Return [x, y] of the center of cell containing provided text 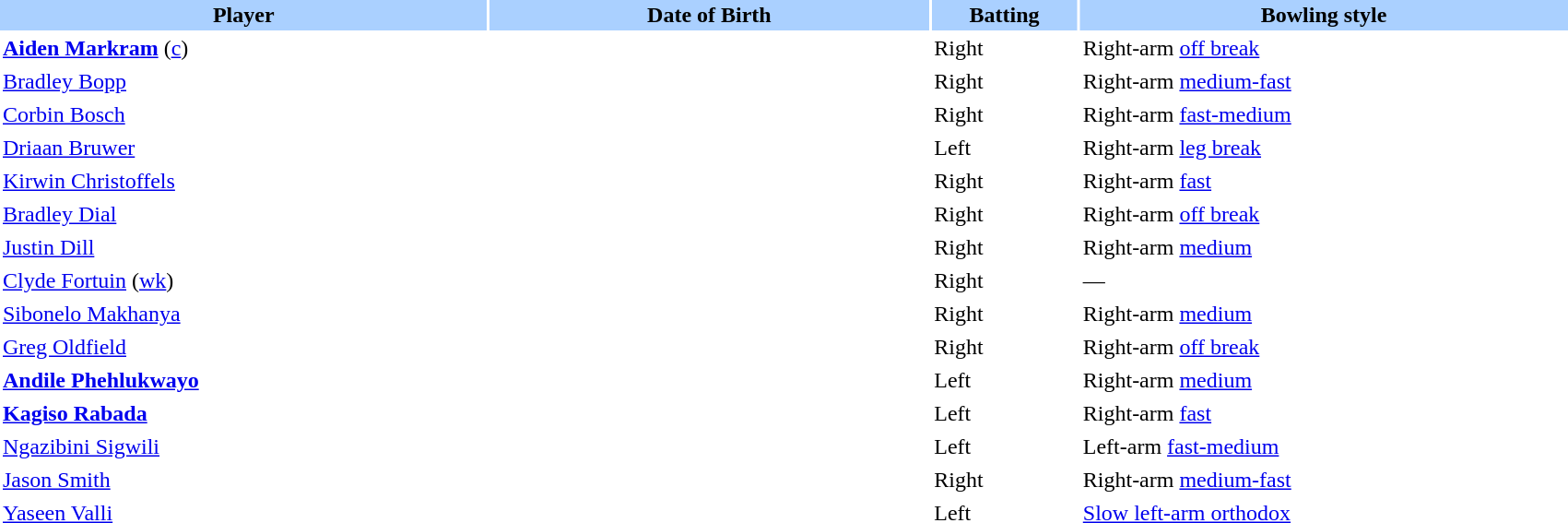
Ngazibini Sigwili [243, 446]
Right-arm fast-medium [1324, 114]
Batting [1005, 15]
Date of Birth [710, 15]
Player [243, 15]
Justin Dill [243, 247]
Left-arm fast-medium [1324, 446]
Corbin Bosch [243, 114]
Bradley Bopp [243, 81]
Bradley Dial [243, 214]
Kagiso Rabada [243, 413]
Jason Smith [243, 480]
Kirwin Christoffels [243, 181]
Andile Phehlukwayo [243, 380]
Sibonelo Makhanya [243, 314]
Driaan Bruwer [243, 148]
— [1324, 280]
Greg Oldfield [243, 347]
Aiden Markram (c) [243, 48]
Clyde Fortuin (wk) [243, 280]
Right-arm leg break [1324, 148]
Bowling style [1324, 15]
